Determine the [x, y] coordinate at the center of the cell enclosing the given text.  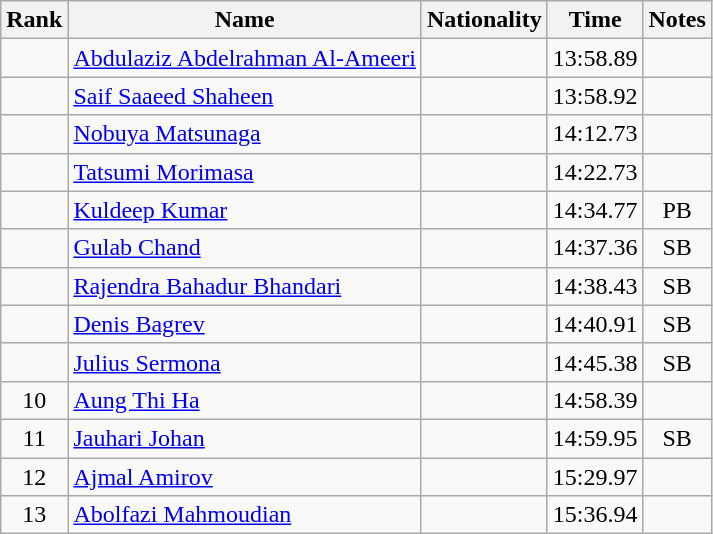
Time [595, 20]
Abdulaziz Abdelrahman Al-Ameeri [245, 58]
Abolfazi Mahmoudian [245, 515]
Ajmal Amirov [245, 477]
Jauhari Johan [245, 438]
Nobuya Matsunaga [245, 134]
14:38.43 [595, 286]
Rajendra Bahadur Bhandari [245, 286]
14:45.38 [595, 362]
PB [677, 210]
11 [34, 438]
14:40.91 [595, 324]
Nationality [484, 20]
Denis Bagrev [245, 324]
13:58.92 [595, 96]
Tatsumi Morimasa [245, 172]
Name [245, 20]
14:34.77 [595, 210]
12 [34, 477]
13 [34, 515]
14:12.73 [595, 134]
Notes [677, 20]
Kuldeep Kumar [245, 210]
14:37.36 [595, 248]
Rank [34, 20]
14:58.39 [595, 400]
Gulab Chand [245, 248]
14:59.95 [595, 438]
13:58.89 [595, 58]
Aung Thi Ha [245, 400]
Saif Saaeed Shaheen [245, 96]
15:36.94 [595, 515]
Julius Sermona [245, 362]
14:22.73 [595, 172]
15:29.97 [595, 477]
10 [34, 400]
